For the text-containing cell, return its midpoint in (x, y) coordinate format. 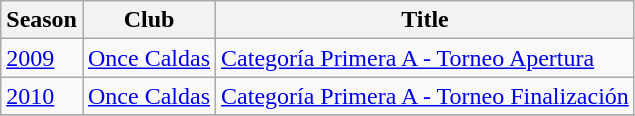
Title (426, 20)
Club (148, 20)
Categoría Primera A - Torneo Finalización (426, 96)
2009 (42, 58)
Categoría Primera A - Torneo Apertura (426, 58)
Season (42, 20)
2010 (42, 96)
